Output the [X, Y] coordinate of the center of the cell containing the given text.  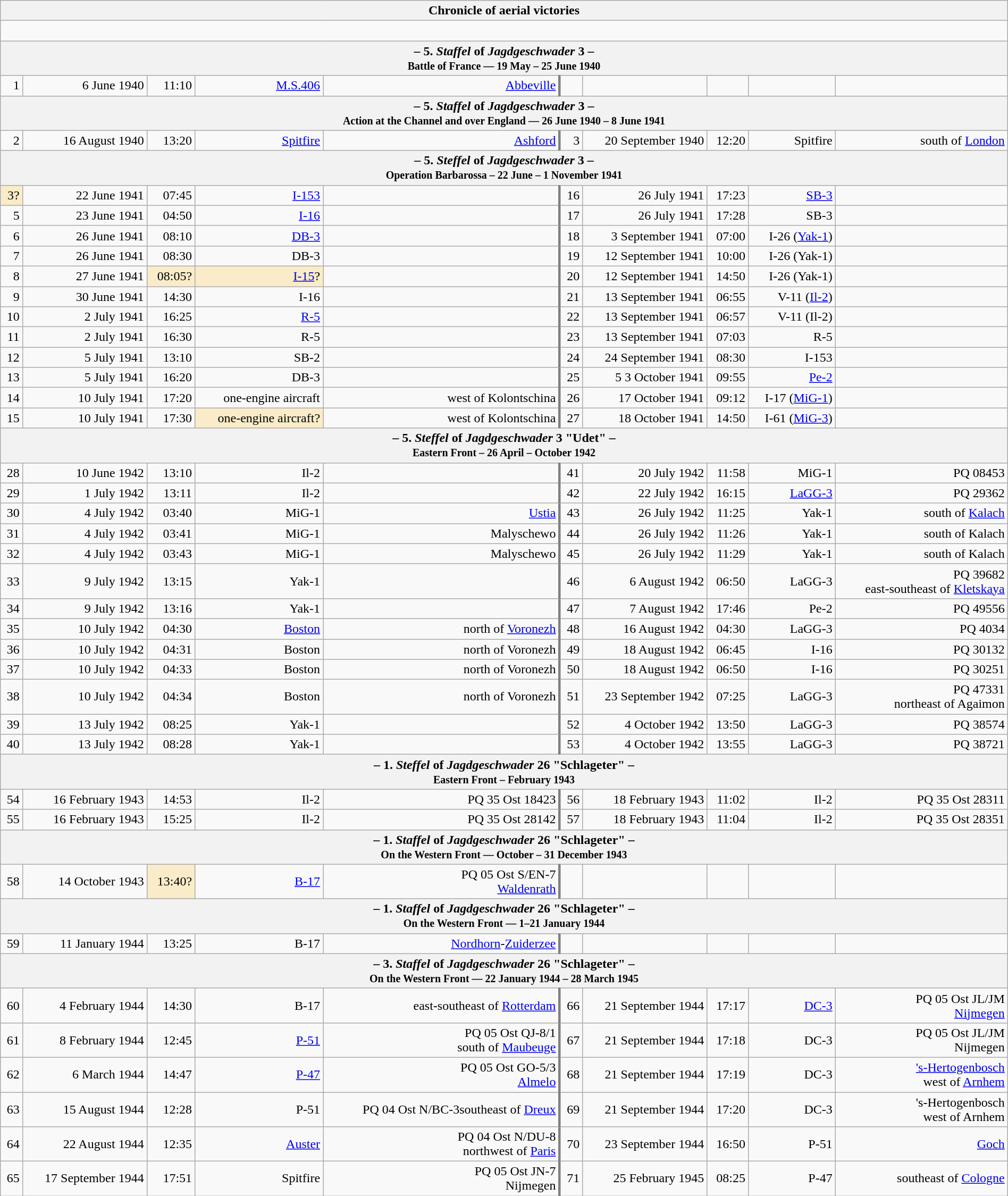
PQ 05 Ost JN-7Nijmegen [441, 1178]
27 [571, 418]
– 5. Steffel of Jagdgeschwader 3 –Operation Barbarossa – 22 June – 1 November 1941 [504, 168]
18 October 1941 [645, 418]
13:20 [171, 140]
44 [571, 533]
07:03 [728, 337]
– 5. Steffel of Jagdgeschwader 3 "Udet" –Eastern Front – 26 April – October 1942 [504, 446]
15:25 [171, 819]
– 5. Staffel of Jagdgeschwader 3 –Battle of France — 19 May – 25 June 1940 [504, 58]
– 5. Staffel of Jagdgeschwader 3 –Action at the Channel and over England — 26 June 1940 – 8 June 1941 [504, 113]
5 [12, 215]
– 1. Staffel of Jagdgeschwader 26 "Schlageter" –On the Western Front — October – 31 December 1943 [504, 847]
30 [12, 513]
29 [12, 493]
Nordhorn-Zuiderzee [441, 943]
8 February 1944 [85, 1040]
17 [571, 215]
PQ 38721 [921, 745]
14 October 1943 [85, 882]
PQ 35 Ost 28311 [921, 799]
30 June 1941 [85, 296]
06:45 [728, 649]
49 [571, 649]
6 August 1942 [645, 581]
20 September 1940 [645, 140]
67 [571, 1040]
46 [571, 581]
34 [12, 608]
17:18 [728, 1040]
11:29 [728, 554]
16:30 [171, 337]
Ashford [441, 140]
57 [571, 819]
56 [571, 799]
13:11 [171, 493]
13:40? [171, 882]
23 September 1944 [645, 1144]
14:53 [171, 799]
08:28 [171, 745]
PQ 05 Ost QJ-8/1south of Maubeuge [441, 1040]
33 [12, 581]
16:50 [728, 1144]
PQ 05 Ost GO-5/3Almelo [441, 1074]
11:04 [728, 819]
62 [12, 1074]
17 September 1944 [85, 1178]
23 [571, 337]
17:17 [728, 1005]
south of London [921, 140]
6 March 1944 [85, 1074]
23 September 1942 [645, 697]
06:55 [728, 296]
26 [571, 398]
PQ 38574 [921, 724]
25 [571, 378]
43 [571, 513]
64 [12, 1144]
Abbeville [441, 86]
04:31 [171, 649]
7 [12, 256]
60 [12, 1005]
58 [12, 882]
48 [571, 629]
50 [571, 670]
17:23 [728, 195]
11 January 1944 [85, 943]
27 June 1941 [85, 276]
PQ 30251 [921, 670]
11:58 [728, 473]
11:25 [728, 513]
SB-2 [259, 357]
Chronicle of aerial victories [504, 11]
5 3 October 1941 [645, 378]
31 [12, 533]
03:40 [171, 513]
20 July 1942 [645, 473]
63 [12, 1109]
PQ 04 Ost N/DU-8northwest of Paris [441, 1144]
55 [12, 819]
4 February 1944 [85, 1005]
42 [571, 493]
13:55 [728, 745]
22 August 1944 [85, 1144]
68 [571, 1074]
10:00 [728, 256]
PQ 35 Ost 28142 [441, 819]
11:26 [728, 533]
69 [571, 1109]
6 June 1940 [85, 86]
32 [12, 554]
25 February 1945 [645, 1178]
PQ 47331northeast of Agaimon [921, 697]
36 [12, 649]
24 [571, 357]
17:30 [171, 418]
I-15? [259, 276]
PQ 29362 [921, 493]
9 [12, 296]
66 [571, 1005]
06:57 [728, 317]
08:10 [171, 236]
40 [12, 745]
– 1. Steffel of Jagdgeschwader 26 "Schlageter" –Eastern Front – February 1943 [504, 772]
one-engine aircraft [259, 398]
16 August 1940 [85, 140]
PQ 08453 [921, 473]
17:19 [728, 1074]
13:15 [171, 581]
22 [571, 317]
PQ 30132 [921, 649]
54 [12, 799]
11:10 [171, 86]
07:25 [728, 697]
16 August 1942 [645, 629]
03:43 [171, 554]
17:51 [171, 1178]
41 [571, 473]
59 [12, 943]
52 [571, 724]
04:50 [171, 215]
13 [12, 378]
I-17 (MiG-1) [792, 398]
1 July 1942 [85, 493]
Auster [259, 1144]
37 [12, 670]
11:02 [728, 799]
51 [571, 697]
12:45 [171, 1040]
10 June 1942 [85, 473]
east-southeast of Rotterdam [441, 1005]
16 [571, 195]
PQ 4034 [921, 629]
PQ 39682 east-southeast of Kletskaya [921, 581]
70 [571, 1144]
21 [571, 296]
17:28 [728, 215]
8 [12, 276]
39 [12, 724]
18 [571, 236]
PQ 05 Ost S/EN-7Waldenrath [441, 882]
3 [571, 140]
47 [571, 608]
– 1. Staffel of Jagdgeschwader 26 "Schlageter" –On the Western Front — 1–21 January 1944 [504, 916]
24 September 1941 [645, 357]
I-61 (MiG-3) [792, 418]
PQ 35 Ost 28351 [921, 819]
M.S.406 [259, 86]
10 [12, 317]
61 [12, 1040]
14 [12, 398]
22 June 1941 [85, 195]
3 September 1941 [645, 236]
23 June 1941 [85, 215]
09:12 [728, 398]
04:33 [171, 670]
03:41 [171, 533]
53 [571, 745]
08:05? [171, 276]
22 July 1942 [645, 493]
12:35 [171, 1144]
13:16 [171, 608]
65 [12, 1178]
35 [12, 629]
09:55 [728, 378]
7 August 1942 [645, 608]
12 [12, 357]
6 [12, 236]
16:15 [728, 493]
17:46 [728, 608]
PQ 49556 [921, 608]
Goch [921, 1144]
PQ 04 Ost N/BC-3southeast of Dreux [441, 1109]
12:20 [728, 140]
07:00 [728, 236]
2 [12, 140]
13:50 [728, 724]
19 [571, 256]
16:20 [171, 378]
PQ 35 Ost 18423 [441, 799]
71 [571, 1178]
14:47 [171, 1074]
28 [12, 473]
07:45 [171, 195]
11 [12, 337]
13:25 [171, 943]
southeast of Cologne [921, 1178]
– 3. Staffel of Jagdgeschwader 26 "Schlageter" –On the Western Front — 22 January 1944 – 28 March 1945 [504, 971]
3? [12, 195]
15 August 1944 [85, 1109]
17 October 1941 [645, 398]
20 [571, 276]
16:25 [171, 317]
one-engine aircraft? [259, 418]
Ustia [441, 513]
38 [12, 697]
12:28 [171, 1109]
1 [12, 86]
04:34 [171, 697]
45 [571, 554]
15 [12, 418]
